Pinpoint the cell where the given text exists, returning its [X, Y] midpoint coordinate. 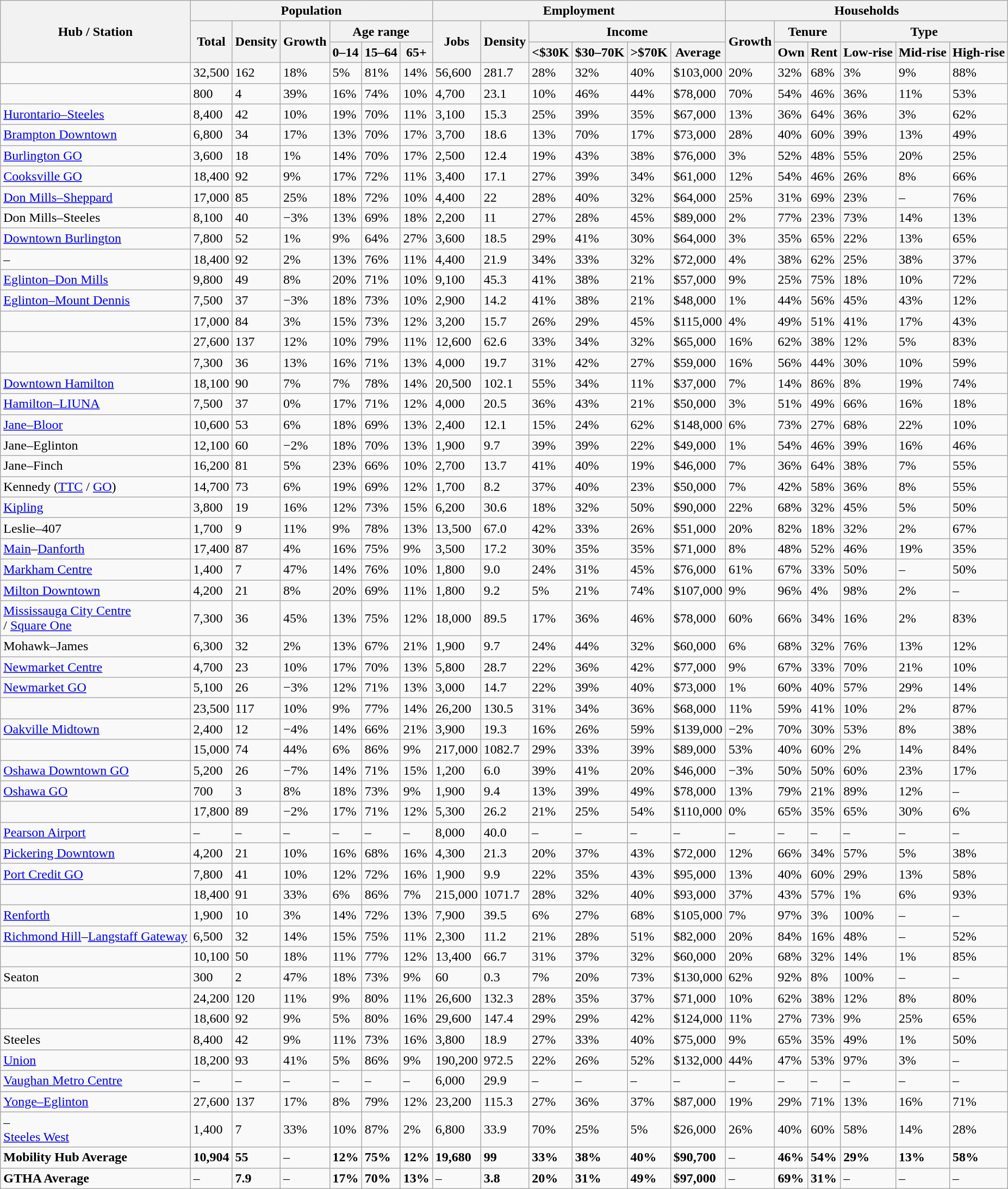
215,000 [457, 894]
9.4 [505, 791]
1082.7 [505, 750]
$68,000 [698, 708]
Newmarket GO [96, 688]
65+ [416, 52]
18.6 [505, 135]
13,400 [457, 957]
5,100 [211, 688]
5,200 [211, 770]
281.7 [505, 73]
90 [256, 383]
40.0 [505, 832]
$93,000 [698, 894]
$75,000 [698, 1039]
−4% [304, 729]
700 [211, 791]
4 [256, 94]
93 [256, 1060]
99 [505, 1157]
12,100 [211, 445]
14.2 [505, 301]
29.9 [505, 1081]
$57,000 [698, 280]
$49,000 [698, 445]
9,800 [211, 280]
18,000 [457, 619]
6,200 [457, 507]
$124,000 [698, 1019]
13,500 [457, 528]
Hamilton–LIUNA [96, 404]
0–14 [346, 52]
11.2 [505, 936]
Mobility Hub Average [96, 1157]
3,700 [457, 135]
92% [791, 978]
3,000 [457, 688]
Steeles [96, 1039]
13.7 [505, 466]
Don Mills–Sheppard [96, 197]
89% [868, 791]
Don Mills–Steeles [96, 217]
18.9 [505, 1039]
17,800 [211, 812]
17,400 [211, 549]
9.9 [505, 874]
Own [791, 52]
12.1 [505, 425]
Eglinton–Don Mills [96, 280]
40 [256, 217]
26,600 [457, 998]
3,500 [457, 549]
Main–Danforth [96, 549]
Income [627, 32]
3,200 [457, 321]
52 [256, 238]
66.7 [505, 957]
18,100 [211, 383]
800 [211, 94]
Newmarket Centre [96, 667]
Mid-rise [923, 52]
$115,000 [698, 321]
GTHA Average [96, 1178]
Rent [824, 52]
17.2 [505, 549]
Cooksville GO [96, 176]
10,100 [211, 957]
19.7 [505, 363]
23.1 [505, 94]
Population [311, 11]
130.5 [505, 708]
$82,000 [698, 936]
56,600 [457, 73]
23,500 [211, 708]
Port Credit GO [96, 874]
<$30K [550, 52]
Leslie–407 [96, 528]
9,100 [457, 280]
$87,000 [698, 1101]
24,200 [211, 998]
19.3 [505, 729]
62.6 [505, 342]
Kipling [96, 507]
3.8 [505, 1178]
$26,000 [698, 1130]
Mississauga City Centre/ Square One [96, 619]
73 [256, 487]
0.3 [505, 978]
5,800 [457, 667]
5,300 [457, 812]
$48,000 [698, 301]
85 [256, 197]
117 [256, 708]
74 [256, 750]
9 [256, 528]
82% [791, 528]
Jane–Finch [96, 466]
$148,000 [698, 425]
Oshawa Downtown GO [96, 770]
Jane–Eglinton [96, 445]
55 [256, 1157]
18 [256, 155]
Oshawa GO [96, 791]
3,100 [457, 114]
53 [256, 425]
16,200 [211, 466]
3,900 [457, 729]
$67,000 [698, 114]
32,500 [211, 73]
190,200 [457, 1060]
81 [256, 466]
Richmond Hill–Langstaff Gateway [96, 936]
$110,000 [698, 812]
3,400 [457, 176]
18,200 [211, 1060]
Eglinton–Mount Dennis [96, 301]
14.7 [505, 688]
Oakville Midtown [96, 729]
–Steeles West [96, 1130]
7,900 [457, 915]
19 [256, 507]
15.3 [505, 114]
Brampton Downtown [96, 135]
87 [256, 549]
3 [256, 791]
93% [979, 894]
33.9 [505, 1130]
120 [256, 998]
91 [256, 894]
300 [211, 978]
Renforth [96, 915]
−7% [304, 770]
Total [211, 42]
21.3 [505, 853]
High-rise [979, 52]
15.7 [505, 321]
10 [256, 915]
12.4 [505, 155]
30.6 [505, 507]
>$70K [649, 52]
15–64 [381, 52]
10,600 [211, 425]
6.0 [505, 770]
26,200 [457, 708]
6,300 [211, 646]
Union [96, 1060]
45.3 [505, 280]
$97,000 [698, 1178]
2,900 [457, 301]
20.5 [505, 404]
Type [924, 32]
$103,000 [698, 73]
102.1 [505, 383]
61% [750, 569]
2,300 [457, 936]
26.2 [505, 812]
$105,000 [698, 915]
39.5 [505, 915]
20,500 [457, 383]
Jobs [457, 42]
84 [256, 321]
19,680 [457, 1157]
23,200 [457, 1101]
6,500 [211, 936]
Downtown Hamilton [96, 383]
$59,000 [698, 363]
Pearson Airport [96, 832]
Tenure [808, 32]
Milton Downtown [96, 590]
$130,000 [698, 978]
$90,700 [698, 1157]
49 [256, 280]
2 [256, 978]
9.0 [505, 569]
14,700 [211, 487]
Kennedy (TTC / GO) [96, 487]
89 [256, 812]
Pickering Downtown [96, 853]
2,500 [457, 155]
12,600 [457, 342]
Employment [578, 11]
41 [256, 874]
Yonge–Eglinton [96, 1101]
$132,000 [698, 1060]
6,000 [457, 1081]
21.9 [505, 259]
$139,000 [698, 729]
Mohawk–James [96, 646]
$51,000 [698, 528]
115.3 [505, 1101]
10,904 [211, 1157]
Vaughan Metro Centre [96, 1081]
85% [979, 957]
Average [698, 52]
4,300 [457, 853]
15,000 [211, 750]
2,700 [457, 466]
972.5 [505, 1060]
18,600 [211, 1019]
96% [791, 590]
$65,000 [698, 342]
147.4 [505, 1019]
50 [256, 957]
11 [505, 217]
$90,000 [698, 507]
Age range [381, 32]
17.1 [505, 176]
22 [505, 197]
88% [979, 73]
Jane–Bloor [96, 425]
217,000 [457, 750]
12 [256, 729]
29,600 [457, 1019]
Hurontario–Steeles [96, 114]
18.5 [505, 238]
2,200 [457, 217]
$61,000 [698, 176]
Hub / Station [96, 32]
162 [256, 73]
$37,000 [698, 383]
Low-rise [868, 52]
$30–70K [600, 52]
8,000 [457, 832]
89.5 [505, 619]
Downtown Burlington [96, 238]
81% [381, 73]
132.3 [505, 998]
$95,000 [698, 874]
Seaton [96, 978]
Markham Centre [96, 569]
Households [867, 11]
$77,000 [698, 667]
1071.7 [505, 894]
98% [868, 590]
67.0 [505, 528]
7.9 [256, 1178]
$107,000 [698, 590]
8,100 [211, 217]
9.2 [505, 590]
28.7 [505, 667]
34 [256, 135]
1,200 [457, 770]
8.2 [505, 487]
23 [256, 667]
Burlington GO [96, 155]
